From the cell containing the given text, extract its center point as (X, Y) coordinate. 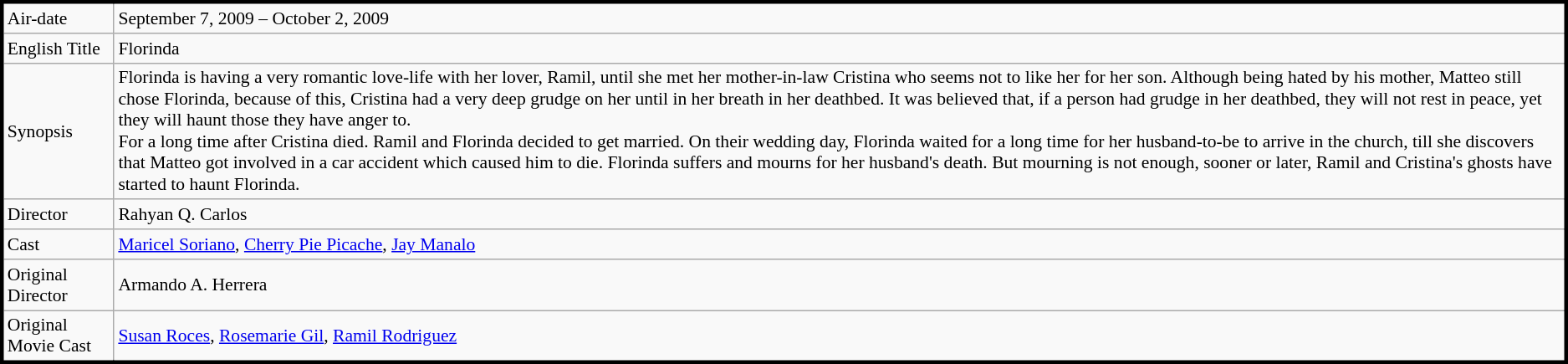
Original Movie Cast (58, 336)
Susan Roces, Rosemarie Gil, Ramil Rodriguez (840, 336)
Cast (58, 244)
Original Director (58, 285)
Rahyan Q. Carlos (840, 215)
Synopsis (58, 131)
English Title (58, 49)
Director (58, 215)
Armando A. Herrera (840, 285)
September 7, 2009 – October 2, 2009 (840, 18)
Maricel Soriano, Cherry Pie Picache, Jay Manalo (840, 244)
Florinda (840, 49)
Air-date (58, 18)
